Find where the given text appears and provide that cell's center as [x, y] coordinate. 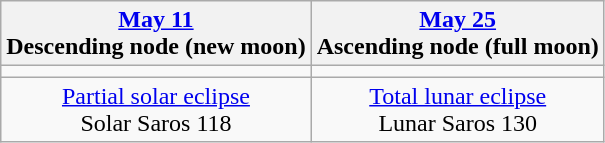
Partial solar eclipseSolar Saros 118 [156, 110]
Total lunar eclipseLunar Saros 130 [458, 110]
May 25Ascending node (full moon) [458, 34]
May 11Descending node (new moon) [156, 34]
